Output the (x, y) coordinate of the center of the cell containing the given text.  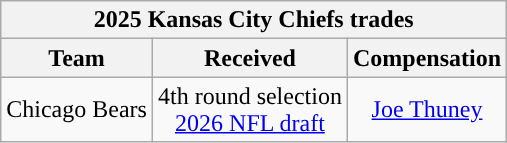
Compensation (426, 58)
Chicago Bears (77, 110)
Team (77, 58)
4th round selection2026 NFL draft (250, 110)
Received (250, 58)
Joe Thuney (426, 110)
2025 Kansas City Chiefs trades (254, 20)
